Return [X, Y] of the center of cell containing provided text 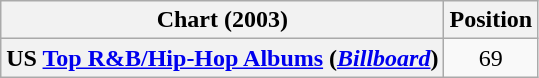
US Top R&B/Hip-Hop Albums (Billboard) [222, 58]
69 [491, 58]
Chart (2003) [222, 20]
Position [491, 20]
